Identify which cell holds the provided text, then report its (X, Y) central coordinate. 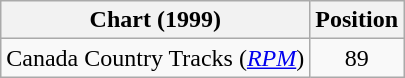
89 (357, 58)
Chart (1999) (156, 20)
Canada Country Tracks (RPM) (156, 58)
Position (357, 20)
